For the text-containing cell, return its midpoint in (x, y) coordinate format. 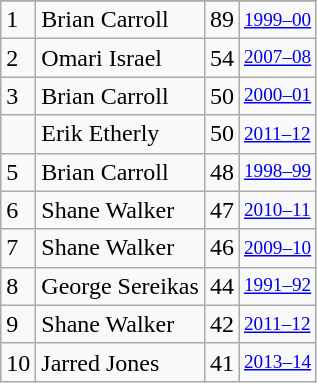
1998–99 (277, 172)
10 (18, 362)
2000–01 (277, 96)
Jarred Jones (120, 362)
1991–92 (277, 286)
Omari Israel (120, 58)
2 (18, 58)
George Sereikas (120, 286)
48 (222, 172)
44 (222, 286)
41 (222, 362)
2009–10 (277, 248)
8 (18, 286)
2007–08 (277, 58)
54 (222, 58)
47 (222, 210)
1999–00 (277, 20)
1 (18, 20)
6 (18, 210)
9 (18, 324)
42 (222, 324)
46 (222, 248)
89 (222, 20)
7 (18, 248)
3 (18, 96)
2013–14 (277, 362)
Erik Etherly (120, 134)
5 (18, 172)
2010–11 (277, 210)
